Provide the (X, Y) coordinate of the cell's center where the given text is located.  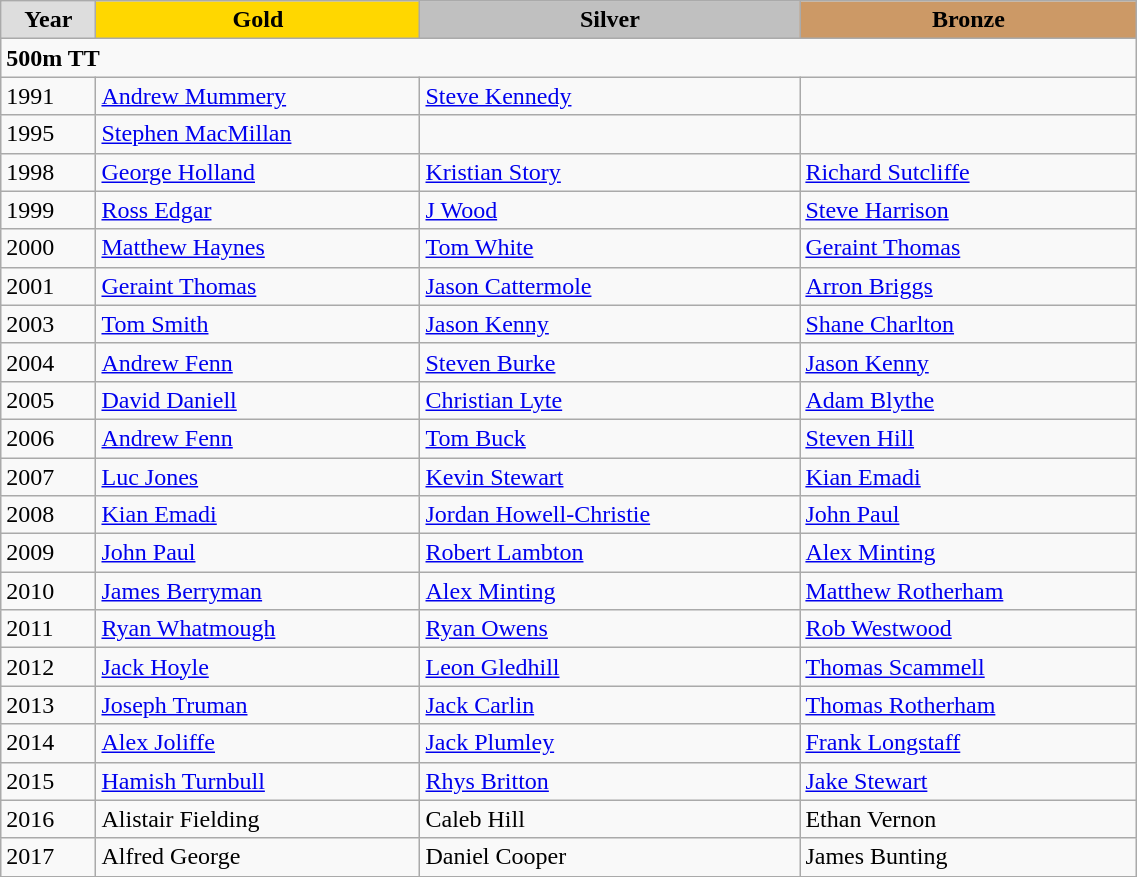
Steven Burke (610, 362)
Jordan Howell-Christie (610, 515)
Alfred George (258, 857)
1995 (48, 134)
Robert Lambton (610, 553)
2012 (48, 667)
2016 (48, 819)
Daniel Cooper (610, 857)
2017 (48, 857)
Thomas Scammell (968, 667)
Thomas Rotherham (968, 705)
Steve Kennedy (610, 96)
500m TT (569, 58)
1999 (48, 210)
Ryan Whatmough (258, 629)
2011 (48, 629)
2001 (48, 286)
Matthew Haynes (258, 248)
David Daniell (258, 400)
1998 (48, 172)
2000 (48, 248)
Tom White (610, 248)
George Holland (258, 172)
Stephen MacMillan (258, 134)
Rob Westwood (968, 629)
Jack Carlin (610, 705)
2004 (48, 362)
2006 (48, 438)
James Bunting (968, 857)
Ryan Owens (610, 629)
2003 (48, 324)
2008 (48, 515)
Kristian Story (610, 172)
2005 (48, 400)
J Wood (610, 210)
1991 (48, 96)
Frank Longstaff (968, 743)
Ross Edgar (258, 210)
Tom Smith (258, 324)
Leon Gledhill (610, 667)
James Berryman (258, 591)
Kevin Stewart (610, 477)
Andrew Mummery (258, 96)
Bronze (968, 20)
2007 (48, 477)
2009 (48, 553)
Luc Jones (258, 477)
Arron Briggs (968, 286)
Jason Cattermole (610, 286)
Matthew Rotherham (968, 591)
2014 (48, 743)
Hamish Turnbull (258, 781)
Jake Stewart (968, 781)
Ethan Vernon (968, 819)
Jack Hoyle (258, 667)
2010 (48, 591)
Richard Sutcliffe (968, 172)
2015 (48, 781)
Steve Harrison (968, 210)
Joseph Truman (258, 705)
Christian Lyte (610, 400)
Caleb Hill (610, 819)
Alistair Fielding (258, 819)
Shane Charlton (968, 324)
2013 (48, 705)
Adam Blythe (968, 400)
Year (48, 20)
Rhys Britton (610, 781)
Silver (610, 20)
Alex Joliffe (258, 743)
Jack Plumley (610, 743)
Steven Hill (968, 438)
Tom Buck (610, 438)
Gold (258, 20)
